For the text-containing cell, return its midpoint in [x, y] coordinate format. 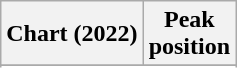
Peakposition [189, 34]
Chart (2022) [72, 34]
